Return (x, y) of the center of cell containing provided text 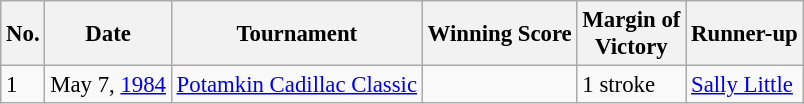
Margin ofVictory (632, 34)
May 7, 1984 (108, 85)
Winning Score (500, 34)
Tournament (296, 34)
Potamkin Cadillac Classic (296, 85)
1 stroke (632, 85)
Runner-up (744, 34)
1 (23, 85)
No. (23, 34)
Date (108, 34)
Sally Little (744, 85)
